Locate the cell with the specified text and output its (X, Y) center coordinate. 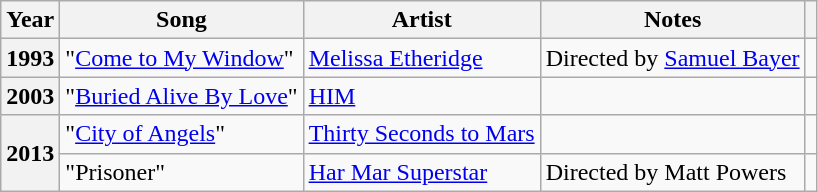
HIM (422, 96)
Har Mar Superstar (422, 172)
2003 (30, 96)
1993 (30, 58)
"Buried Alive By Love" (182, 96)
2013 (30, 153)
Notes (672, 20)
Year (30, 20)
"City of Angels" (182, 134)
"Prisoner" (182, 172)
Artist (422, 20)
Thirty Seconds to Mars (422, 134)
Song (182, 20)
Directed by Matt Powers (672, 172)
"Come to My Window" (182, 58)
Melissa Etheridge (422, 58)
Directed by Samuel Bayer (672, 58)
